Pinpoint the cell where the given text exists, returning its (X, Y) midpoint coordinate. 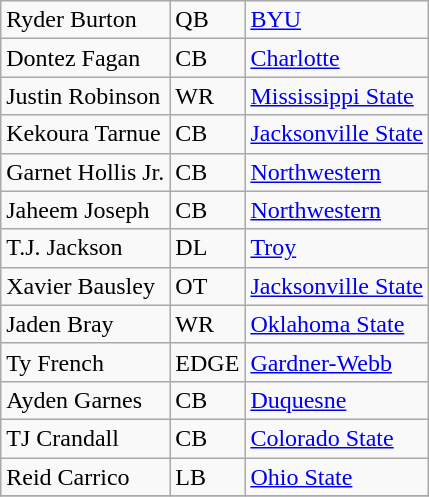
Jaden Bray (86, 324)
Jaheem Joseph (86, 210)
Duquesne (337, 400)
Troy (337, 248)
Oklahoma State (337, 324)
DL (208, 248)
EDGE (208, 362)
Charlotte (337, 58)
Justin Robinson (86, 96)
T.J. Jackson (86, 248)
BYU (337, 20)
OT (208, 286)
Ty French (86, 362)
Ayden Garnes (86, 400)
LB (208, 477)
QB (208, 20)
Ryder Burton (86, 20)
Colorado State (337, 438)
Dontez Fagan (86, 58)
Garnet Hollis Jr. (86, 172)
Xavier Bausley (86, 286)
TJ Crandall (86, 438)
Reid Carrico (86, 477)
Ohio State (337, 477)
Mississippi State (337, 96)
Kekoura Tarnue (86, 134)
Gardner-Webb (337, 362)
